Return the (X, Y) coordinate for the center point of the cell that contains the specified text.  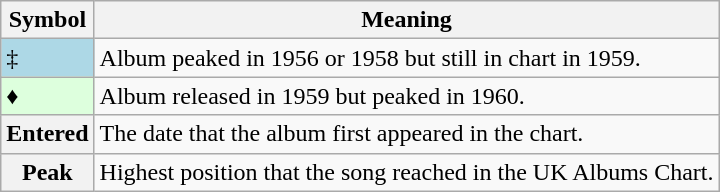
Highest position that the song reached in the UK Albums Chart. (406, 172)
Peak (48, 172)
Entered (48, 134)
Symbol (48, 20)
♦ (48, 96)
‡ (48, 58)
Album released in 1959 but peaked in 1960. (406, 96)
Album peaked in 1956 or 1958 but still in chart in 1959. (406, 58)
Meaning (406, 20)
The date that the album first appeared in the chart. (406, 134)
